Return (X, Y) of the center of cell containing provided text 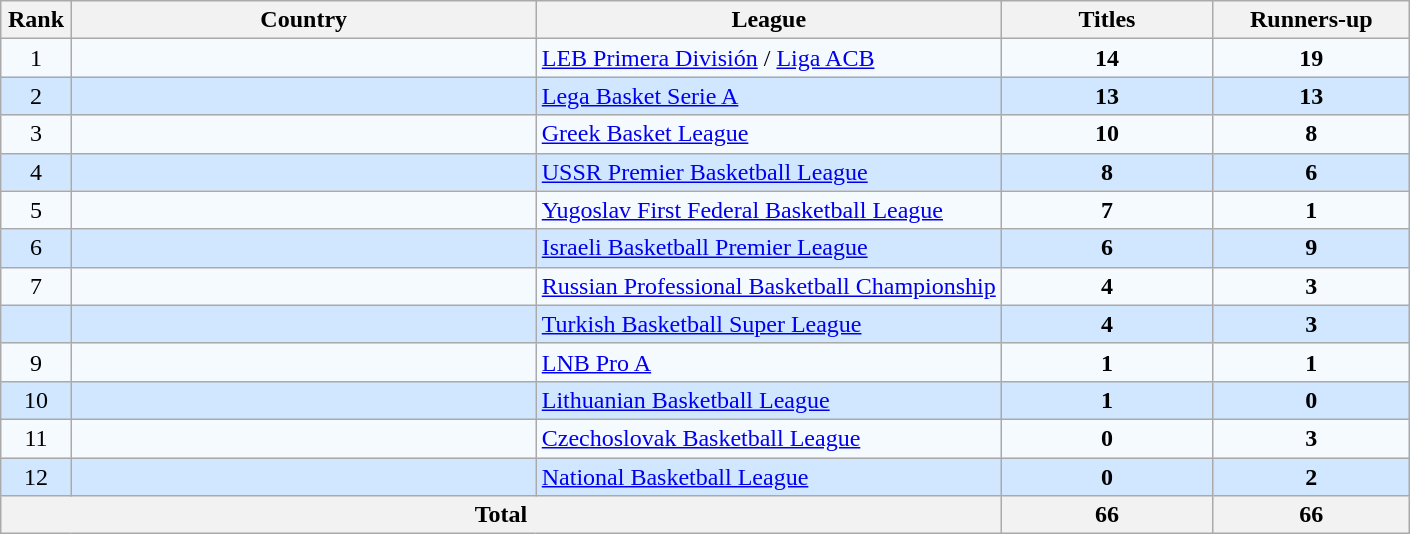
14 (1106, 58)
National Basketball League (768, 477)
Country (304, 20)
Lega Basket Serie A (768, 96)
Total (501, 515)
5 (36, 210)
19 (1312, 58)
11 (36, 438)
League (768, 20)
Czechoslovak Basketball League (768, 438)
Lithuanian Basketball League (768, 400)
Israeli Basketball Premier League (768, 248)
USSR Premier Basketball League (768, 172)
Russian Professional Basketball Championship (768, 286)
Titles (1106, 20)
LEB Primera División / Liga ACB (768, 58)
12 (36, 477)
Rank (36, 20)
Yugoslav First Federal Basketball League (768, 210)
LNB Pro A (768, 362)
Runners-up (1312, 20)
Turkish Basketball Super League (768, 324)
Greek Basket League (768, 134)
